Output the [x, y] coordinate of the center of the cell containing the given text.  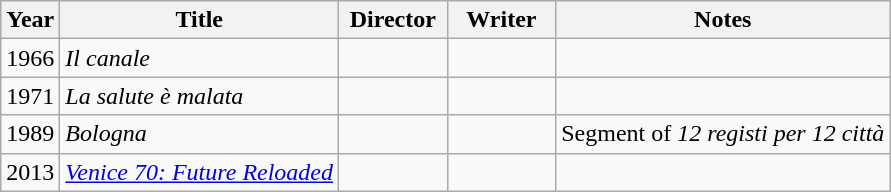
Title [200, 20]
Year [30, 20]
Director [394, 20]
Notes [723, 20]
Segment of 12 registi per 12 città [723, 134]
Venice 70: Future Reloaded [200, 172]
La salute è malata [200, 96]
Writer [502, 20]
1966 [30, 58]
1971 [30, 96]
Bologna [200, 134]
2013 [30, 172]
1989 [30, 134]
Il canale [200, 58]
